Search for the cell housing the specified text and yield its [x, y] center coordinate. 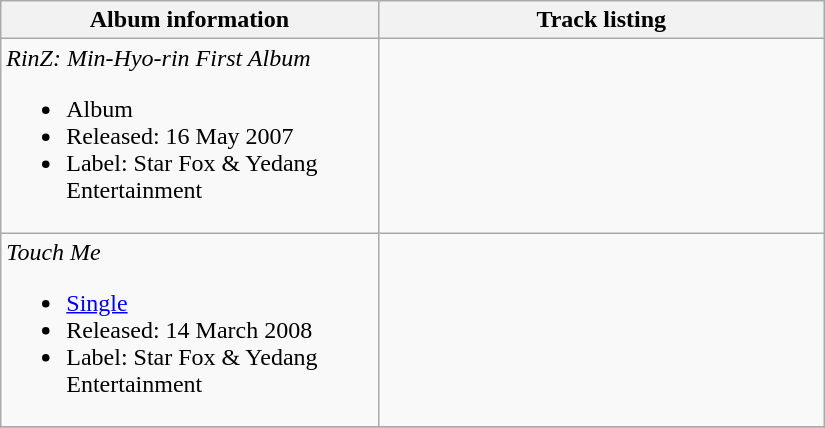
Track listing [601, 20]
Touch MeSingleReleased: 14 March 2008Label: Star Fox & Yedang Entertainment [190, 330]
Album information [190, 20]
RinZ: Min-Hyo-rin First AlbumAlbumReleased: 16 May 2007Label: Star Fox & Yedang Entertainment [190, 136]
